Determine the [X, Y] coordinate at the center of the cell enclosing the given text.  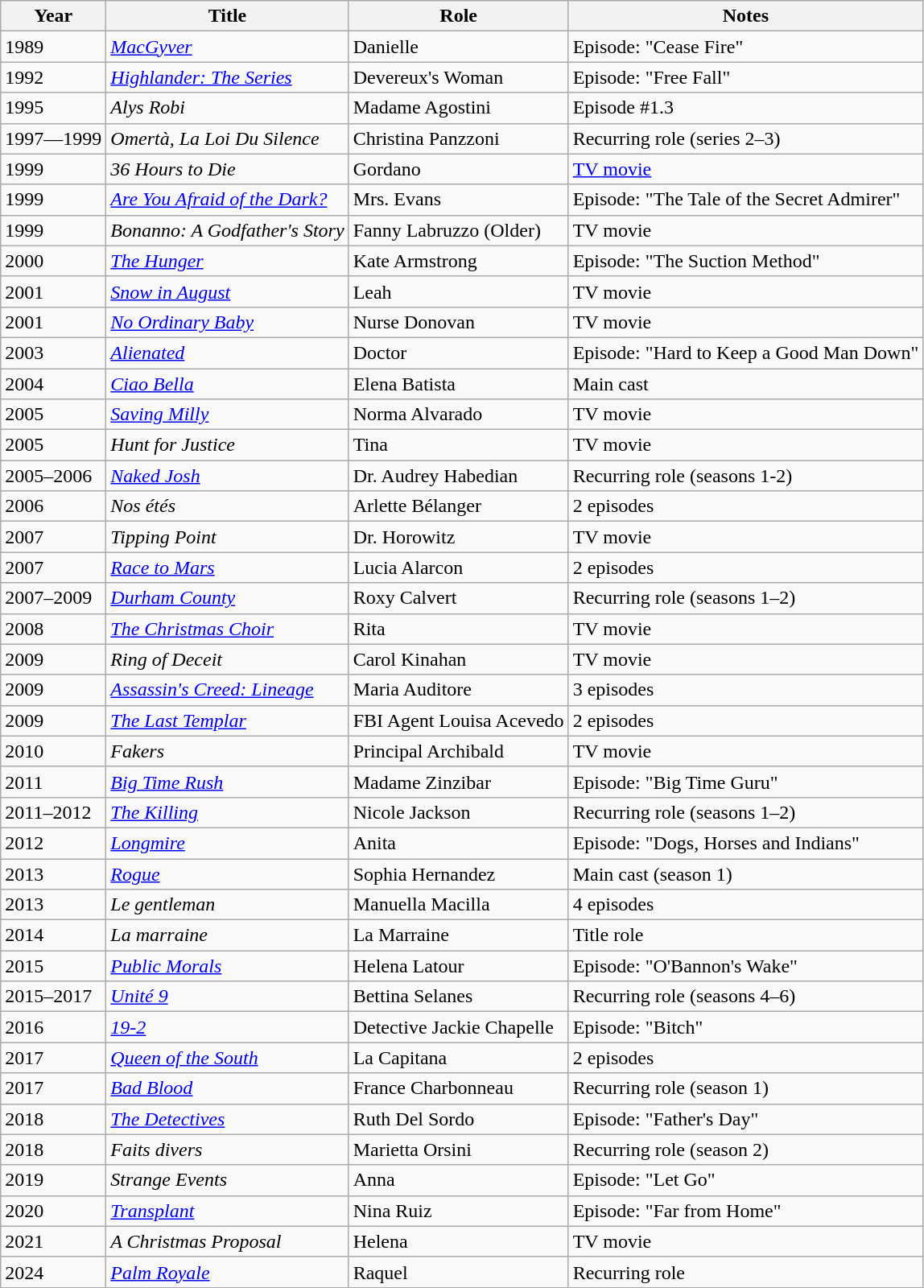
Main cast (season 1) [745, 873]
2021 [53, 1241]
Fanny Labruzzo (Older) [459, 230]
36 Hours to Die [227, 169]
Le gentleman [227, 905]
2011 [53, 782]
Title [227, 16]
Recurring role (series 2–3) [745, 138]
Main cast [745, 384]
Detective Jackie Chapelle [459, 1027]
Faits divers [227, 1150]
2019 [53, 1180]
Recurring role (season 2) [745, 1150]
No Ordinary Baby [227, 322]
Naked Josh [227, 476]
Rogue [227, 873]
MacGyver [227, 47]
Race to Mars [227, 568]
Episode: "Cease Fire" [745, 47]
Ring of Deceit [227, 659]
Alys Robi [227, 108]
The Killing [227, 812]
Hunt for Justice [227, 445]
Marietta Orsini [459, 1150]
Kate Armstrong [459, 261]
Omertà, La Loi Du Silence [227, 138]
Madame Zinzibar [459, 782]
Bettina Selanes [459, 997]
Nos étés [227, 506]
2003 [53, 353]
Madame Agostini [459, 108]
Gordano [459, 169]
Saving Milly [227, 415]
France Charbonneau [459, 1088]
Big Time Rush [227, 782]
Episode: "Free Fall" [745, 77]
2008 [53, 629]
Dr. Audrey Habedian [459, 476]
Principal Archibald [459, 751]
19-2 [227, 1027]
Dr. Horowitz [459, 537]
Tipping Point [227, 537]
Notes [745, 16]
The Detectives [227, 1119]
Title role [745, 935]
2005–2006 [53, 476]
2004 [53, 384]
Highlander: The Series [227, 77]
Episode: "Dogs, Horses and Indians" [745, 843]
Doctor [459, 353]
Sophia Hernandez [459, 873]
Episode: "Let Go" [745, 1180]
Leah [459, 291]
2014 [53, 935]
Mrs. Evans [459, 200]
The Hunger [227, 261]
Episode: "Bitch" [745, 1027]
Elena Batista [459, 384]
3 episodes [745, 690]
Carol Kinahan [459, 659]
Devereux's Woman [459, 77]
Recurring role [745, 1272]
Longmire [227, 843]
Snow in August [227, 291]
2010 [53, 751]
Christina Panzzoni [459, 138]
Unité 9 [227, 997]
Helena Latour [459, 966]
2007–2009 [53, 598]
2020 [53, 1211]
Manuella Macilla [459, 905]
La marraine [227, 935]
Palm Royale [227, 1272]
Public Morals [227, 966]
2015–2017 [53, 997]
2016 [53, 1027]
Episode: "Hard to Keep a Good Man Down" [745, 353]
1995 [53, 108]
Episode: "O'Bannon's Wake" [745, 966]
Anita [459, 843]
La Marraine [459, 935]
Recurring role (seasons 1-2) [745, 476]
Are You Afraid of the Dark? [227, 200]
Assassin's Creed: Lineage [227, 690]
2006 [53, 506]
Year [53, 16]
2000 [53, 261]
Queen of the South [227, 1058]
Helena [459, 1241]
La Capitana [459, 1058]
1997—1999 [53, 138]
2015 [53, 966]
Danielle [459, 47]
Roxy Calvert [459, 598]
Recurring role (season 1) [745, 1088]
Norma Alvarado [459, 415]
The Christmas Choir [227, 629]
Alienated [227, 353]
Rita [459, 629]
Recurring role (seasons 4–6) [745, 997]
Bonanno: A Godfather's Story [227, 230]
4 episodes [745, 905]
1992 [53, 77]
Anna [459, 1180]
Episode #1.3 [745, 108]
Arlette Bélanger [459, 506]
Bad Blood [227, 1088]
Nurse Donovan [459, 322]
A Christmas Proposal [227, 1241]
2012 [53, 843]
Ruth Del Sordo [459, 1119]
Nina Ruiz [459, 1211]
The Last Templar [227, 720]
1989 [53, 47]
Fakers [227, 751]
Raquel [459, 1272]
Episode: "Big Time Guru" [745, 782]
2024 [53, 1272]
2011–2012 [53, 812]
FBI Agent Louisa Acevedo [459, 720]
Nicole Jackson [459, 812]
Strange Events [227, 1180]
Tina [459, 445]
Lucia Alarcon [459, 568]
Episode: "Father's Day" [745, 1119]
Episode: "Far from Home" [745, 1211]
Maria Auditore [459, 690]
Episode: "The Tale of the Secret Admirer" [745, 200]
Ciao Bella [227, 384]
Transplant [227, 1211]
Durham County [227, 598]
Role [459, 16]
Episode: "The Suction Method" [745, 261]
